Find where the given text appears and provide that cell's center as [X, Y] coordinate. 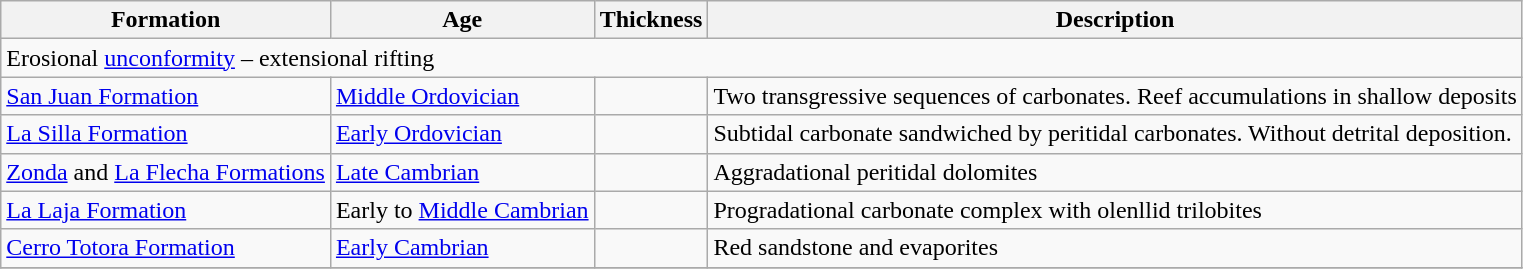
Aggradational peritidal dolomites [1115, 172]
Formation [166, 20]
Thickness [651, 20]
Two transgressive sequences of carbonates. Reef accumulations in shallow deposits [1115, 96]
Subtidal carbonate sandwiched by peritidal carbonates. Without detrital deposition. [1115, 134]
Late Cambrian [462, 172]
San Juan Formation [166, 96]
Description [1115, 20]
Early to Middle Cambrian [462, 210]
La Laja Formation [166, 210]
Progradational carbonate complex with olenllid trilobites [1115, 210]
La Silla Formation [166, 134]
Cerro Totora Formation [166, 248]
Middle Ordovician [462, 96]
Age [462, 20]
Red sandstone and evaporites [1115, 248]
Erosional unconformity – extensional rifting [762, 58]
Early Cambrian [462, 248]
Early Ordovician [462, 134]
Zonda and La Flecha Formations [166, 172]
